Return (x, y) of the center of cell containing provided text 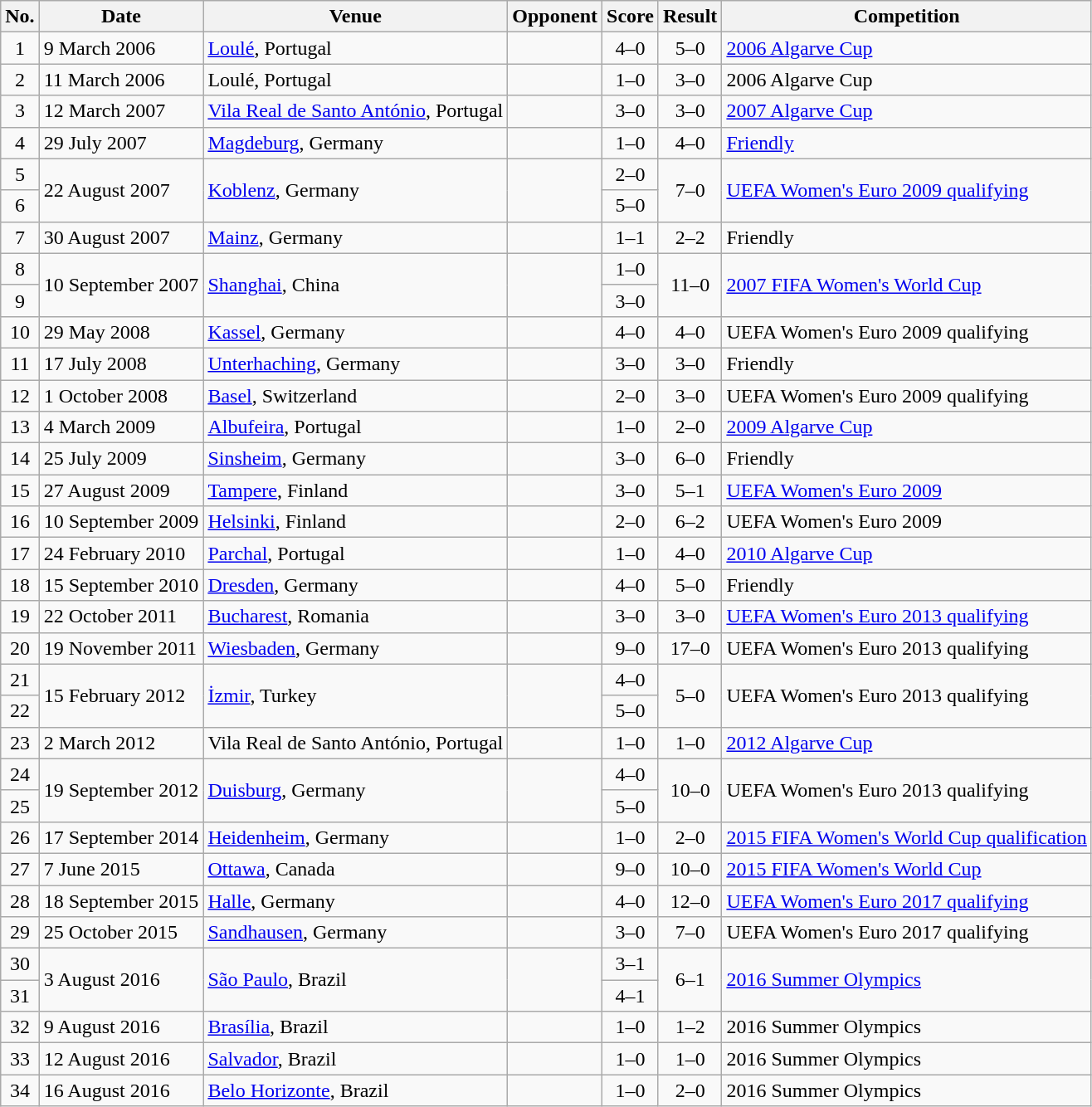
Dresden, Germany (355, 585)
29 (20, 933)
9 August 2016 (121, 1027)
23 (20, 743)
Sandhausen, Germany (355, 933)
22 (20, 711)
İzmir, Turkey (355, 695)
6–0 (690, 459)
32 (20, 1027)
13 (20, 427)
25 October 2015 (121, 933)
1–2 (690, 1027)
8 (20, 269)
12 (20, 396)
1–1 (631, 237)
1 (20, 48)
27 (20, 869)
10 September 2007 (121, 285)
Venue (355, 17)
Wiesbaden, Germany (355, 648)
22 October 2011 (121, 617)
Parchal, Portugal (355, 553)
5 (20, 174)
3 (20, 111)
7 (20, 237)
2015 FIFA Women's World Cup qualification (907, 837)
Date (121, 17)
Result (690, 17)
4 (20, 143)
2 (20, 80)
Ottawa, Canada (355, 869)
Albufeira, Portugal (355, 427)
33 (20, 1059)
Tampere, Finland (355, 490)
Brasília, Brazil (355, 1027)
18 (20, 585)
3 August 2016 (121, 980)
10 September 2009 (121, 522)
Shanghai, China (355, 285)
30 August 2007 (121, 237)
18 September 2015 (121, 900)
2010 Algarve Cup (907, 553)
Competition (907, 17)
9 March 2006 (121, 48)
17 July 2008 (121, 363)
19 September 2012 (121, 790)
4 March 2009 (121, 427)
9 (20, 300)
16 (20, 522)
17 (20, 553)
15 (20, 490)
Salvador, Brazil (355, 1059)
17 September 2014 (121, 837)
10 (20, 332)
29 July 2007 (121, 143)
2–2 (690, 237)
Duisburg, Germany (355, 790)
São Paulo, Brazil (355, 980)
Unterhaching, Germany (355, 363)
Opponent (555, 17)
2015 FIFA Women's World Cup (907, 869)
14 (20, 459)
2 March 2012 (121, 743)
15 February 2012 (121, 695)
24 (20, 774)
2007 Algarve Cup (907, 111)
Belo Horizonte, Brazil (355, 1090)
Score (631, 17)
Heidenheim, Germany (355, 837)
34 (20, 1090)
Kassel, Germany (355, 332)
1 October 2008 (121, 396)
Helsinki, Finland (355, 522)
6 (20, 206)
29 May 2008 (121, 332)
25 July 2009 (121, 459)
2007 FIFA Women's World Cup (907, 285)
4–1 (631, 996)
19 (20, 617)
No. (20, 17)
11 March 2006 (121, 80)
3–1 (631, 964)
Mainz, Germany (355, 237)
24 February 2010 (121, 553)
19 November 2011 (121, 648)
27 August 2009 (121, 490)
22 August 2007 (121, 190)
11 (20, 363)
25 (20, 806)
16 August 2016 (121, 1090)
21 (20, 680)
11–0 (690, 285)
20 (20, 648)
6–1 (690, 980)
Sinsheim, Germany (355, 459)
Magdeburg, Germany (355, 143)
28 (20, 900)
2009 Algarve Cup (907, 427)
6–2 (690, 522)
17–0 (690, 648)
Bucharest, Romania (355, 617)
31 (20, 996)
5–1 (690, 490)
26 (20, 837)
7 June 2015 (121, 869)
2012 Algarve Cup (907, 743)
12 March 2007 (121, 111)
15 September 2010 (121, 585)
12–0 (690, 900)
Koblenz, Germany (355, 190)
30 (20, 964)
Halle, Germany (355, 900)
12 August 2016 (121, 1059)
Basel, Switzerland (355, 396)
